Provide the (x, y) coordinate of the cell's center where the given text is located.  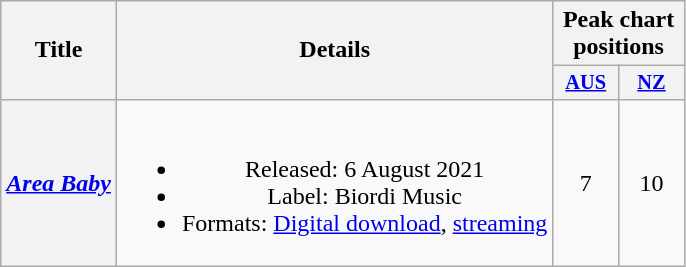
AUS (586, 83)
Released: 6 August 2021Label: Biordi Music Formats: Digital download, streaming (334, 182)
Title (59, 50)
Peak chart positions (618, 34)
Details (334, 50)
10 (652, 182)
7 (586, 182)
NZ (652, 83)
Area Baby (59, 182)
